Capture the cell that displays the provided text and extract its (X, Y) central coordinate. 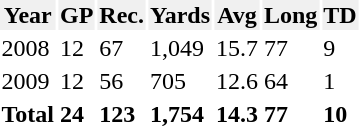
67 (122, 48)
Avg (236, 15)
1 (340, 81)
Rec. (122, 15)
2008 (28, 48)
2009 (28, 81)
Yards (180, 15)
12.6 (236, 81)
56 (122, 81)
64 (290, 81)
1,049 (180, 48)
Long (290, 15)
705 (180, 81)
9 (340, 48)
TD (340, 15)
77 (290, 48)
15.7 (236, 48)
GP (76, 15)
Year (28, 15)
